Detect which cell encompasses the target text, then output its [X, Y] center coordinate. 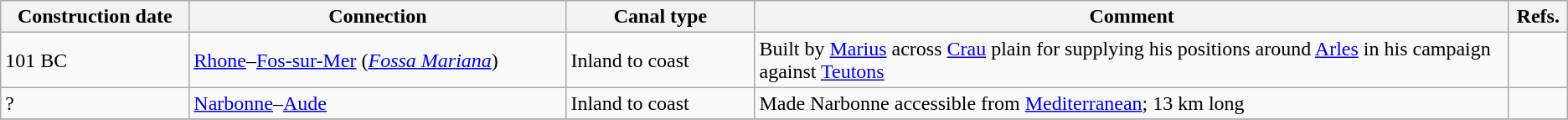
Comment [1132, 17]
Made Narbonne accessible from Mediterranean; 13 km long [1132, 103]
Narbonne–Aude [378, 103]
101 BC [95, 60]
Built by Marius across Crau plain for supplying his positions around Arles in his campaign against Teutons [1132, 60]
Canal type [660, 17]
Construction date [95, 17]
? [95, 103]
Rhone–Fos-sur-Mer (Fossa Mariana) [378, 60]
Connection [378, 17]
Refs. [1538, 17]
